Pinpoint the cell where the given text exists, returning its [X, Y] midpoint coordinate. 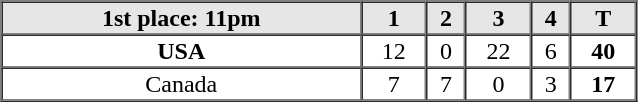
T [603, 18]
2 [446, 18]
40 [603, 50]
17 [603, 84]
Canada [182, 84]
4 [550, 18]
1 [394, 18]
12 [394, 50]
USA [182, 50]
6 [550, 50]
1st place: 11pm [182, 18]
22 [498, 50]
